Determine the (x, y) coordinate at the center of the cell enclosing the given text.  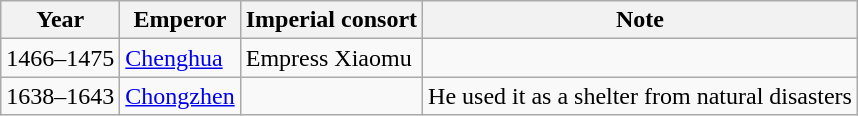
Chenghua (180, 58)
Year (60, 20)
1466–1475 (60, 58)
Emperor (180, 20)
1638–1643 (60, 96)
He used it as a shelter from natural disasters (640, 96)
Note (640, 20)
Chongzhen (180, 96)
Imperial consort (331, 20)
Empress Xiaomu (331, 58)
